Locate the cell with the specified text and output its [x, y] center coordinate. 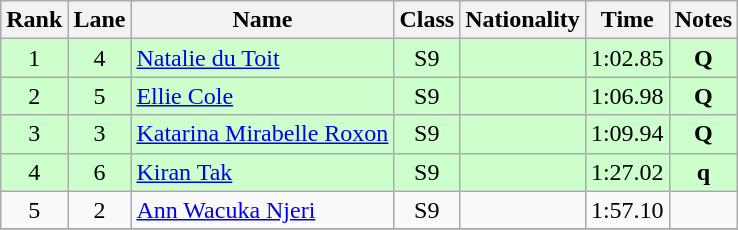
Nationality [523, 20]
q [703, 172]
Rank [34, 20]
1:09.94 [627, 134]
Lane [100, 20]
Ellie Cole [262, 96]
Name [262, 20]
Natalie du Toit [262, 58]
Time [627, 20]
1:02.85 [627, 58]
Ann Wacuka Njeri [262, 210]
Kiran Tak [262, 172]
Class [427, 20]
1:06.98 [627, 96]
Katarina Mirabelle Roxon [262, 134]
Notes [703, 20]
1 [34, 58]
1:27.02 [627, 172]
6 [100, 172]
1:57.10 [627, 210]
